Locate the cell with the specified text and output its (X, Y) center coordinate. 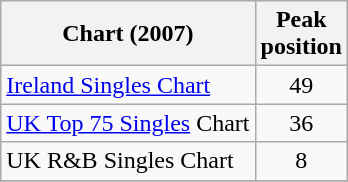
36 (301, 123)
UK Top 75 Singles Chart (128, 123)
UK R&B Singles Chart (128, 161)
Chart (2007) (128, 34)
Ireland Singles Chart (128, 85)
8 (301, 161)
Peakposition (301, 34)
49 (301, 85)
